Search for the cell housing the specified text and yield its (X, Y) center coordinate. 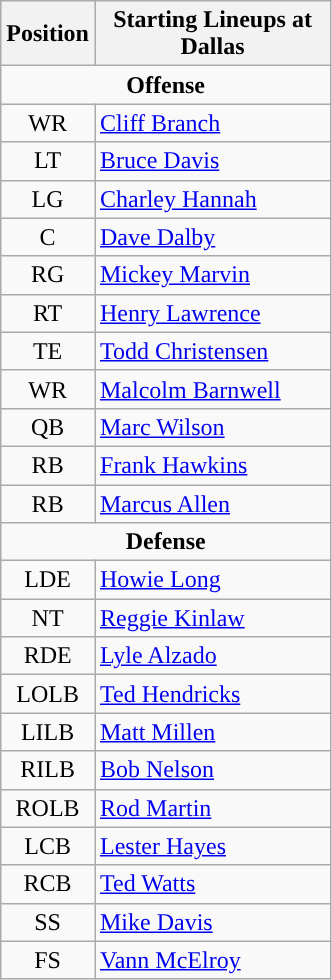
Dave Dalby (212, 237)
Bob Nelson (212, 770)
Marc Wilson (212, 427)
Bruce Davis (212, 161)
LDE (48, 580)
LOLB (48, 694)
RT (48, 313)
ROLB (48, 808)
Howie Long (212, 580)
Position (48, 34)
LILB (48, 732)
C (48, 237)
Defense (166, 542)
Vann McElroy (212, 960)
LCB (48, 846)
NT (48, 618)
Marcus Allen (212, 503)
RILB (48, 770)
QB (48, 427)
Cliff Branch (212, 123)
RCB (48, 884)
Frank Hawkins (212, 465)
Charley Hannah (212, 199)
Starting Lineups at Dallas (212, 34)
Lyle Alzado (212, 656)
Matt Millen (212, 732)
Lester Hayes (212, 846)
SS (48, 922)
LT (48, 161)
TE (48, 351)
Todd Christensen (212, 351)
Rod Martin (212, 808)
Henry Lawrence (212, 313)
Ted Watts (212, 884)
FS (48, 960)
Reggie Kinlaw (212, 618)
RDE (48, 656)
Malcolm Barnwell (212, 389)
Ted Hendricks (212, 694)
RG (48, 275)
Offense (166, 85)
Mickey Marvin (212, 275)
Mike Davis (212, 922)
LG (48, 199)
